Extract the (x, y) coordinate from the center of the cell holding the provided text.  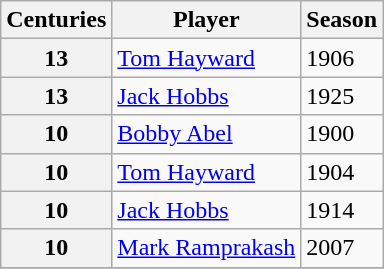
2007 (342, 248)
Player (206, 20)
1925 (342, 96)
Mark Ramprakash (206, 248)
1900 (342, 134)
1914 (342, 210)
1904 (342, 172)
Bobby Abel (206, 134)
Centuries (56, 20)
1906 (342, 58)
Season (342, 20)
